From the cell containing the given text, extract its center point as (x, y) coordinate. 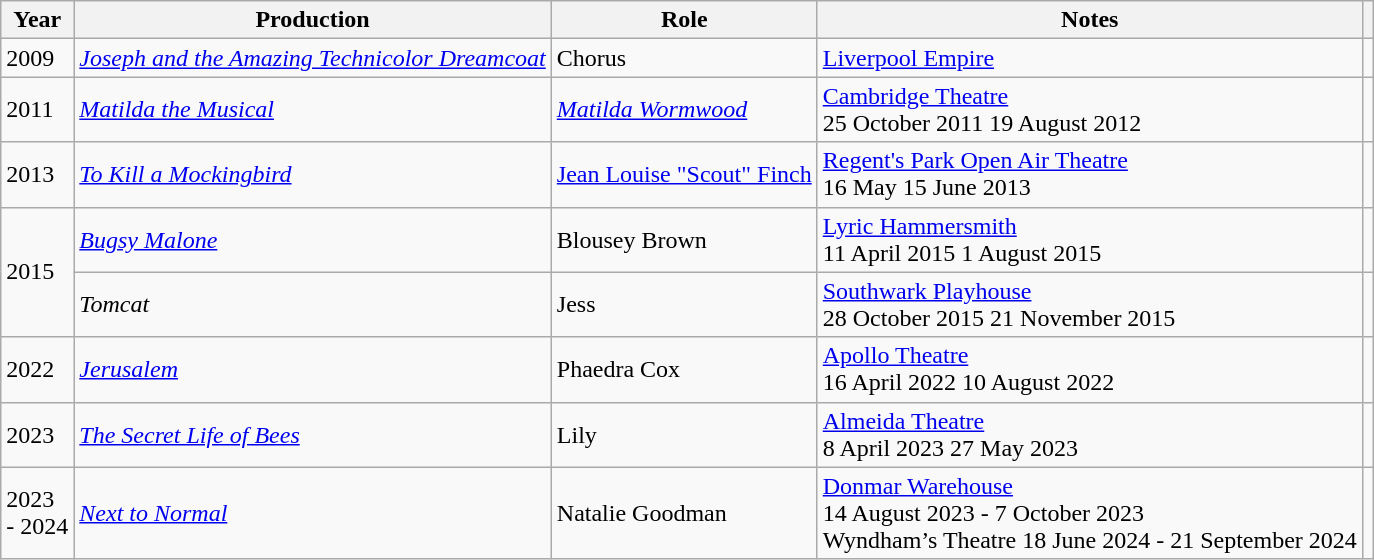
Role (684, 20)
2011 (38, 110)
2022 (38, 370)
Regent's Park Open Air Theatre16 May 15 June 2013 (1090, 174)
2023- 2024 (38, 513)
Matilda the Musical (312, 110)
2009 (38, 58)
2023 (38, 434)
Almeida Theatre8 April 2023 27 May 2023 (1090, 434)
Next to Normal (312, 513)
Tomcat (312, 304)
Natalie Goodman (684, 513)
Donmar Warehouse14 August 2023 - 7 October 2023Wyndham’s Theatre 18 June 2024 - 21 September 2024 (1090, 513)
Matilda Wormwood (684, 110)
Bugsy Malone (312, 240)
Notes (1090, 20)
The Secret Life of Bees (312, 434)
Lily (684, 434)
Joseph and the Amazing Technicolor Dreamcoat (312, 58)
Jean Louise "Scout" Finch (684, 174)
2015 (38, 272)
Southwark Playhouse28 October 2015 21 November 2015 (1090, 304)
Jess (684, 304)
Blousey Brown (684, 240)
Year (38, 20)
2013 (38, 174)
To Kill a Mockingbird (312, 174)
Chorus (684, 58)
Production (312, 20)
Cambridge Theatre 25 October 2011 19 August 2012 (1090, 110)
Apollo Theatre16 April 2022 10 August 2022 (1090, 370)
Phaedra Cox (684, 370)
Liverpool Empire (1090, 58)
Jerusalem (312, 370)
Lyric Hammersmith11 April 2015 1 August 2015 (1090, 240)
